Pinpoint the cell where the given text exists, returning its [x, y] midpoint coordinate. 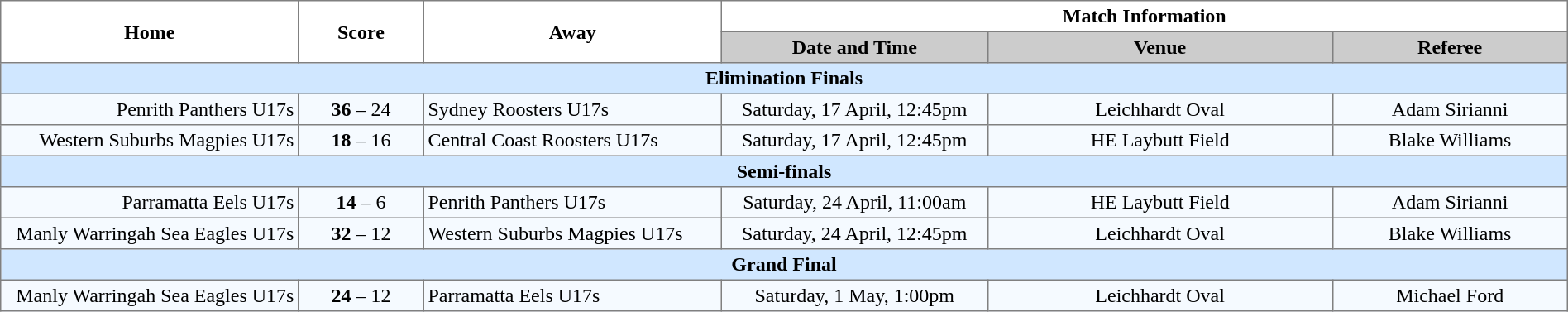
Referee [1450, 47]
24 – 12 [361, 295]
Saturday, 24 April, 12:45pm [854, 233]
Sydney Roosters U17s [572, 109]
Date and Time [854, 47]
Central Coast Roosters U17s [572, 141]
Home [150, 31]
Venue [1159, 47]
Score [361, 31]
Michael Ford [1450, 295]
18 – 16 [361, 141]
36 – 24 [361, 109]
32 – 12 [361, 233]
Saturday, 24 April, 11:00am [854, 203]
Saturday, 1 May, 1:00pm [854, 295]
Grand Final [784, 265]
Match Information [1145, 17]
Elimination Finals [784, 79]
Semi-finals [784, 171]
14 – 6 [361, 203]
Away [572, 31]
